Determine the (x, y) coordinate at the center of the cell enclosing the given text.  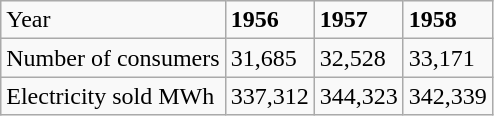
1957 (358, 20)
33,171 (448, 58)
344,323 (358, 96)
1958 (448, 20)
1956 (270, 20)
Electricity sold MWh (113, 96)
32,528 (358, 58)
31,685 (270, 58)
337,312 (270, 96)
Year (113, 20)
Number of consumers (113, 58)
342,339 (448, 96)
